Capture the cell that displays the provided text and extract its (X, Y) central coordinate. 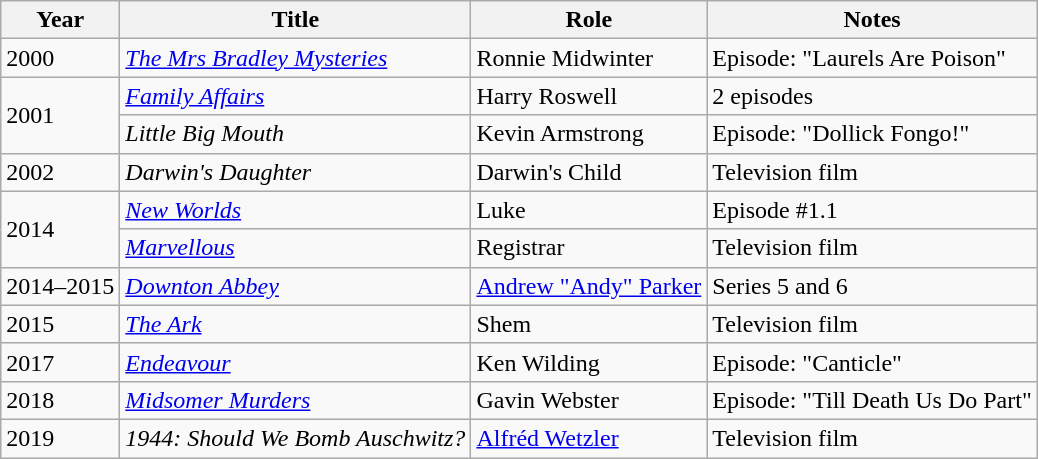
Episode: "Dollick Fongo!" (872, 134)
Kevin Armstrong (589, 134)
Ronnie Midwinter (589, 58)
Harry Roswell (589, 96)
Year (60, 20)
Endeavour (296, 362)
Shem (589, 324)
2019 (60, 438)
2000 (60, 58)
Episode: "Till Death Us Do Part" (872, 400)
Gavin Webster (589, 400)
Episode #1.1 (872, 210)
2014–2015 (60, 286)
Registrar (589, 248)
2002 (60, 172)
Ken Wilding (589, 362)
Family Affairs (296, 96)
Luke (589, 210)
2014 (60, 229)
Episode: "Canticle" (872, 362)
Series 5 and 6 (872, 286)
New Worlds (296, 210)
Role (589, 20)
2 episodes (872, 96)
Darwin's Child (589, 172)
Andrew "Andy" Parker (589, 286)
Darwin's Daughter (296, 172)
Notes (872, 20)
2017 (60, 362)
The Mrs Bradley Mysteries (296, 58)
Marvellous (296, 248)
2001 (60, 115)
Little Big Mouth (296, 134)
2018 (60, 400)
Midsomer Murders (296, 400)
2015 (60, 324)
Title (296, 20)
The Ark (296, 324)
1944: Should We Bomb Auschwitz? (296, 438)
Episode: "Laurels Are Poison" (872, 58)
Downton Abbey (296, 286)
Alfréd Wetzler (589, 438)
